Output the [x, y] coordinate of the center of the cell containing the given text.  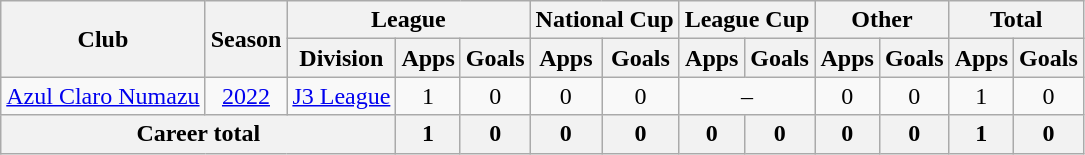
Division [342, 58]
League [408, 20]
– [747, 96]
Other [882, 20]
J3 League [342, 96]
League Cup [747, 20]
Career total [198, 134]
National Cup [604, 20]
Azul Claro Numazu [103, 96]
Season [246, 39]
2022 [246, 96]
Total [1016, 20]
Club [103, 39]
